Find where the given text appears and provide that cell's center as [x, y] coordinate. 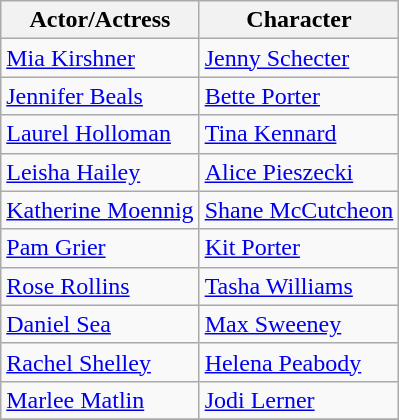
Tina Kennard [299, 134]
Helena Peabody [299, 362]
Character [299, 20]
Bette Porter [299, 96]
Jennifer Beals [100, 96]
Alice Pieszecki [299, 172]
Rose Rollins [100, 286]
Jenny Schecter [299, 58]
Pam Grier [100, 248]
Leisha Hailey [100, 172]
Max Sweeney [299, 324]
Katherine Moennig [100, 210]
Rachel Shelley [100, 362]
Jodi Lerner [299, 400]
Actor/Actress [100, 20]
Marlee Matlin [100, 400]
Kit Porter [299, 248]
Tasha Williams [299, 286]
Laurel Holloman [100, 134]
Daniel Sea [100, 324]
Mia Kirshner [100, 58]
Shane McCutcheon [299, 210]
